Capture the cell that displays the provided text and extract its (X, Y) central coordinate. 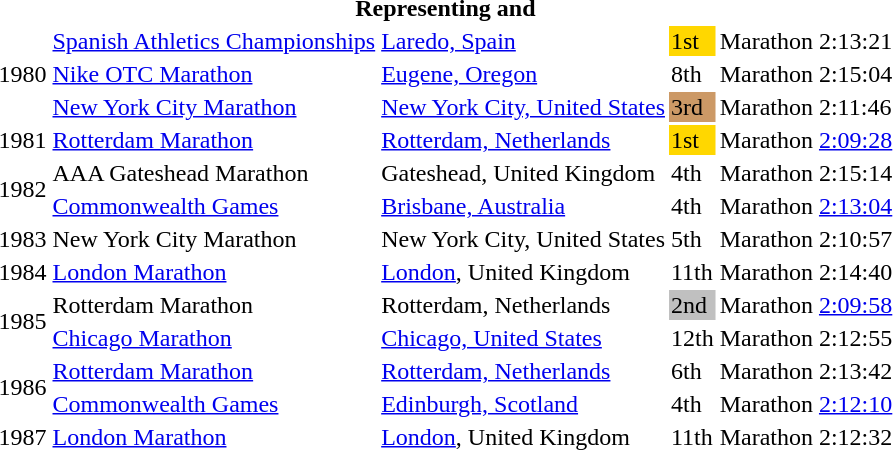
11th (692, 272)
2:15:04 (855, 74)
Brisbane, Australia (524, 206)
6th (692, 371)
2:12:10 (855, 404)
2:09:28 (855, 140)
2:13:21 (855, 41)
London Marathon (214, 272)
2:15:14 (855, 173)
12th (692, 338)
Laredo, Spain (524, 41)
2:09:58 (855, 305)
Chicago Marathon (214, 338)
2:13:42 (855, 371)
Gateshead, United Kingdom (524, 173)
2:14:40 (855, 272)
Edinburgh, Scotland (524, 404)
Chicago, United States (524, 338)
2:11:46 (855, 107)
Eugene, Oregon (524, 74)
3rd (692, 107)
Spanish Athletics Championships (214, 41)
8th (692, 74)
London, United Kingdom (524, 272)
AAA Gateshead Marathon (214, 173)
2:12:55 (855, 338)
5th (692, 239)
2nd (692, 305)
Nike OTC Marathon (214, 74)
2:13:04 (855, 206)
2:10:57 (855, 239)
